Scan for the cell matching the given text and deliver its (x, y) coordinate at center. 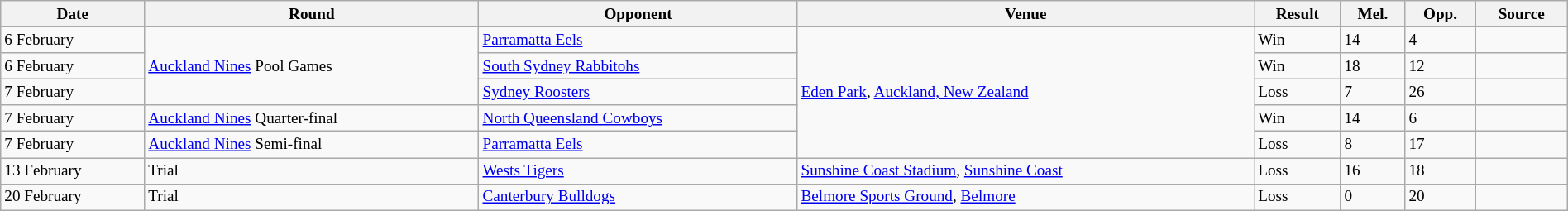
13 February (73, 170)
Canterbury Bulldogs (638, 197)
Round (312, 14)
Sunshine Coast Stadium, Sunshine Coast (1025, 170)
Opp. (1441, 14)
Sydney Roosters (638, 92)
17 (1441, 145)
20 (1441, 197)
Auckland Nines Pool Games (312, 66)
Eden Park, Auckland, New Zealand (1025, 92)
4 (1441, 40)
North Queensland Cowboys (638, 118)
26 (1441, 92)
South Sydney Rabbitohs (638, 66)
Auckland Nines Quarter-final (312, 118)
20 February (73, 197)
16 (1373, 170)
Mel. (1373, 14)
Opponent (638, 14)
8 (1373, 145)
12 (1441, 66)
Date (73, 14)
7 (1373, 92)
Wests Tigers (638, 170)
0 (1373, 197)
Source (1522, 14)
6 (1441, 118)
Belmore Sports Ground, Belmore (1025, 197)
Venue (1025, 14)
Result (1298, 14)
Auckland Nines Semi-final (312, 145)
